Detect which cell encompasses the target text, then output its [X, Y] center coordinate. 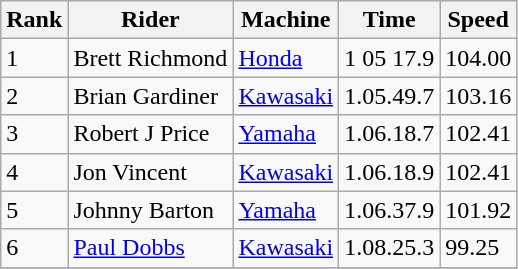
103.16 [478, 96]
2 [34, 96]
Machine [286, 20]
Brian Gardiner [150, 96]
1.05.49.7 [390, 96]
5 [34, 210]
3 [34, 134]
6 [34, 248]
1 [34, 58]
Johnny Barton [150, 210]
1.08.25.3 [390, 248]
99.25 [478, 248]
Rider [150, 20]
Robert J Price [150, 134]
Paul Dobbs [150, 248]
Speed [478, 20]
4 [34, 172]
Time [390, 20]
101.92 [478, 210]
104.00 [478, 58]
Brett Richmond [150, 58]
1.06.37.9 [390, 210]
Rank [34, 20]
1.06.18.9 [390, 172]
Jon Vincent [150, 172]
1 05 17.9 [390, 58]
Honda [286, 58]
1.06.18.7 [390, 134]
